Return [X, Y] of the center of cell containing provided text 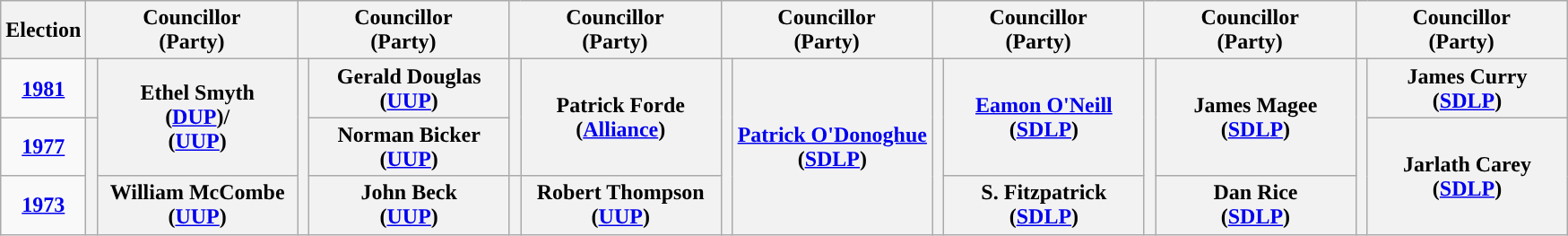
Gerald Douglas (UUP) [409, 88]
James Magee (SDLP) [1256, 118]
S. Fitzpatrick (SDLP) [1044, 205]
Ethel Smyth (DUP)/ (UUP) [197, 118]
1977 [43, 147]
James Curry (SDLP) [1468, 88]
Dan Rice (SDLP) [1256, 205]
1981 [43, 88]
Jarlath Carey (SDLP) [1468, 176]
Robert Thompson (UUP) [620, 205]
Patrick O'Donoghue (SDLP) [833, 147]
John Beck (UUP) [409, 205]
Norman Bicker (UUP) [409, 147]
Eamon O'Neill (SDLP) [1044, 118]
Patrick Forde (Alliance) [620, 118]
1973 [43, 205]
Election [43, 31]
William McCombe (UUP) [197, 205]
